Provide the [x, y] coordinate of the cell's center where the given text is located.  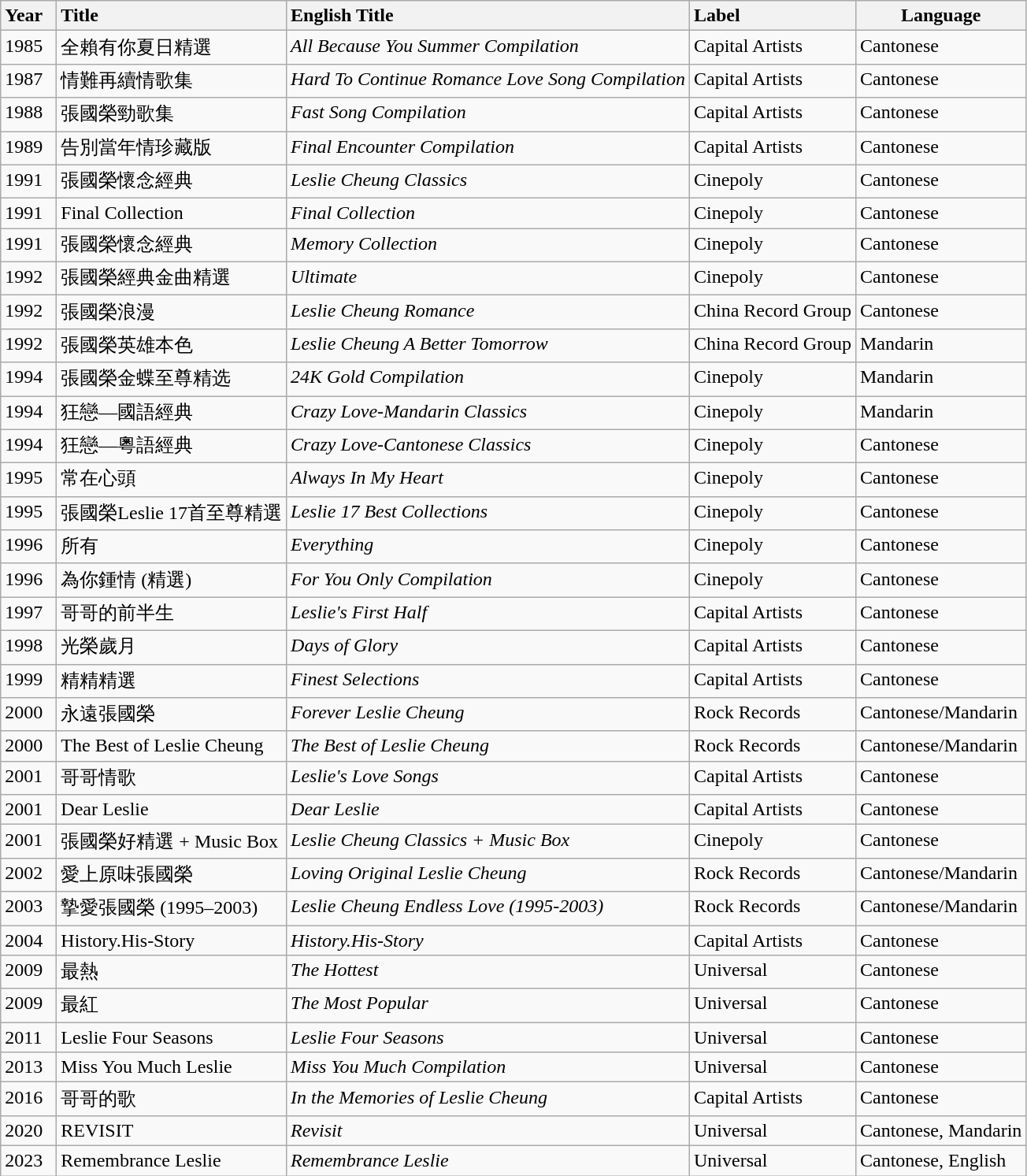
精精精選 [172, 681]
摯愛張國榮 (1995–2003) [172, 909]
告別當年情珍藏版 [172, 148]
1988 [28, 115]
Hard To Continue Romance Love Song Compilation [488, 80]
1985 [28, 47]
愛上原味張國榮 [172, 874]
Always In My Heart [488, 480]
Final Encounter Compilation [488, 148]
For You Only Compilation [488, 580]
全賴有你夏日精選 [172, 47]
In the Memories of Leslie Cheung [488, 1100]
24K Gold Compilation [488, 380]
Revisit [488, 1130]
張國榮金蝶至尊精选 [172, 380]
常在心頭 [172, 480]
張國榮Leslie 17首至尊精選 [172, 514]
Cantonese, English [940, 1160]
2013 [28, 1067]
張國榮經典金曲精選 [172, 279]
Finest Selections [488, 681]
REVISIT [172, 1130]
2011 [28, 1037]
狂戀—國語經典 [172, 413]
English Title [488, 16]
Leslie Cheung Endless Love (1995-2003) [488, 909]
Crazy Love-Cantonese Classics [488, 446]
Cantonese, Mandarin [940, 1130]
2020 [28, 1130]
Leslie's Love Songs [488, 778]
Leslie's First Half [488, 614]
Days of Glory [488, 647]
Leslie Cheung Classics + Music Box [488, 841]
張國榮英雄本色 [172, 345]
最熱 [172, 972]
最紅 [172, 1005]
哥哥情歌 [172, 778]
張國榮浪漫 [172, 312]
Title [172, 16]
Crazy Love-Mandarin Classics [488, 413]
1989 [28, 148]
The Hottest [488, 972]
所有 [172, 547]
永遠張國榮 [172, 715]
哥哥的前半生 [172, 614]
1987 [28, 80]
The Most Popular [488, 1005]
哥哥的歌 [172, 1100]
Memory Collection [488, 246]
1999 [28, 681]
1998 [28, 647]
情難再續情歌集 [172, 80]
張國榮好精選 + Music Box [172, 841]
光榮歲月 [172, 647]
2004 [28, 940]
1997 [28, 614]
2002 [28, 874]
Loving Original Leslie Cheung [488, 874]
為你鍾情 (精選) [172, 580]
2023 [28, 1160]
張國榮勁歌集 [172, 115]
Everything [488, 547]
2016 [28, 1100]
Year [28, 16]
Leslie 17 Best Collections [488, 514]
Leslie Cheung Romance [488, 312]
Ultimate [488, 279]
狂戀—粵語經典 [172, 446]
Fast Song Compilation [488, 115]
Forever Leslie Cheung [488, 715]
Leslie Cheung A Better Tomorrow [488, 345]
All Because You Summer Compilation [488, 47]
Leslie Cheung Classics [488, 181]
Miss You Much Compilation [488, 1067]
Miss You Much Leslie [172, 1067]
Language [940, 16]
Label [772, 16]
2003 [28, 909]
